Find where the given text appears and provide that cell's center as (X, Y) coordinate. 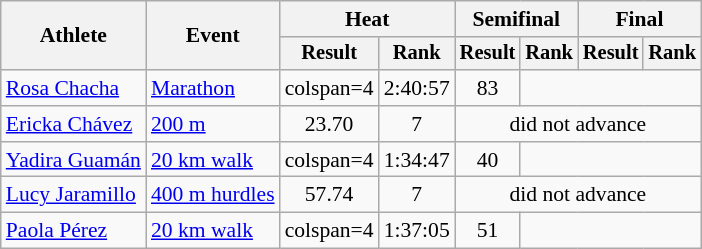
Paola Pérez (74, 231)
Ericka Chávez (74, 124)
Semifinal (516, 19)
Lucy Jaramillo (74, 195)
1:34:47 (417, 160)
Final (640, 19)
2:40:57 (417, 88)
83 (488, 88)
51 (488, 231)
Athlete (74, 36)
57.74 (330, 195)
200 m (213, 124)
400 m hurdles (213, 195)
1:37:05 (417, 231)
Heat (368, 19)
Marathon (213, 88)
Yadira Guamán (74, 160)
23.70 (330, 124)
Rosa Chacha (74, 88)
40 (488, 160)
Event (213, 36)
